Return the (X, Y) coordinate for the center point of the cell that contains the specified text.  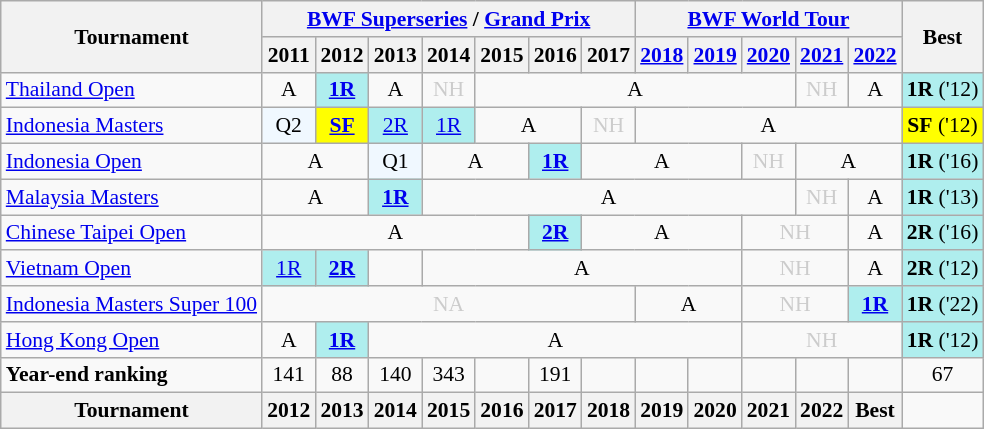
88 (342, 375)
Hong Kong Open (132, 340)
1R ('16) (943, 162)
1R ('13) (943, 197)
Vietnam Open (132, 269)
Indonesia Open (132, 162)
NA (448, 304)
Q2 (288, 126)
Indonesia Masters Super 100 (132, 304)
Year-end ranking (132, 375)
Q1 (396, 162)
2R ('16) (943, 233)
BWF Superseries / Grand Prix (448, 19)
343 (448, 375)
Thailand Open (132, 90)
67 (943, 375)
141 (288, 375)
BWF World Tour (768, 19)
1R ('22) (943, 304)
2011 (288, 55)
Indonesia Masters (132, 126)
SF ('12) (943, 126)
191 (556, 375)
Malaysia Masters (132, 197)
SF (342, 126)
Chinese Taipei Open (132, 233)
140 (396, 375)
2R ('12) (943, 269)
